Detect which cell encompasses the target text, then output its [x, y] center coordinate. 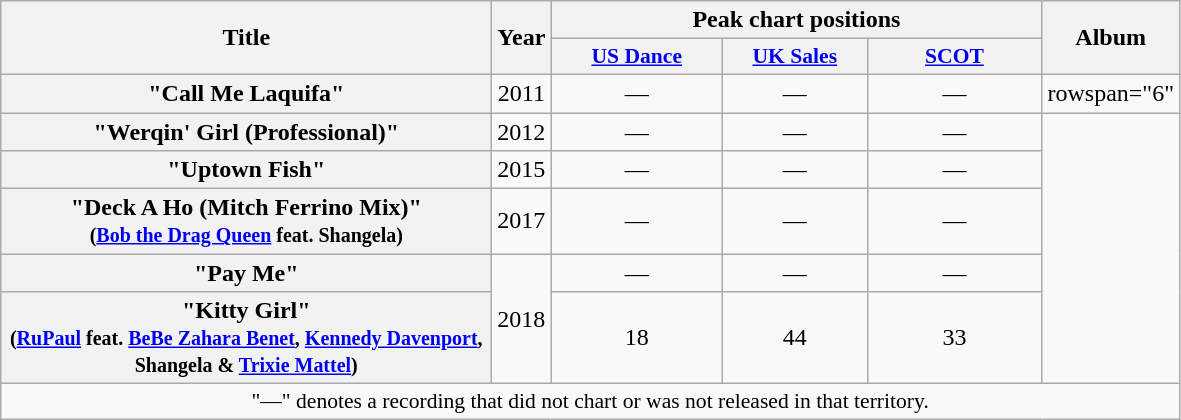
Album [1111, 38]
2015 [522, 170]
2011 [522, 93]
2017 [522, 222]
UK Sales [795, 57]
44 [795, 338]
2018 [522, 319]
2012 [522, 131]
"Call Me Laquifa" [246, 93]
rowspan="6" [1111, 93]
Title [246, 38]
Peak chart positions [796, 20]
SCOT [954, 57]
33 [954, 338]
"Werqin' Girl (Professional)" [246, 131]
"Pay Me" [246, 273]
US Dance [637, 57]
"—" denotes a recording that did not chart or was not released in that territory. [590, 402]
18 [637, 338]
"Kitty Girl" (RuPaul feat. BeBe Zahara Benet, Kennedy Davenport, Shangela & Trixie Mattel) [246, 338]
"Deck A Ho (Mitch Ferrino Mix)" (Bob the Drag Queen feat. Shangela) [246, 222]
Year [522, 38]
"Uptown Fish" [246, 170]
